Search for the cell housing the specified text and yield its [x, y] center coordinate. 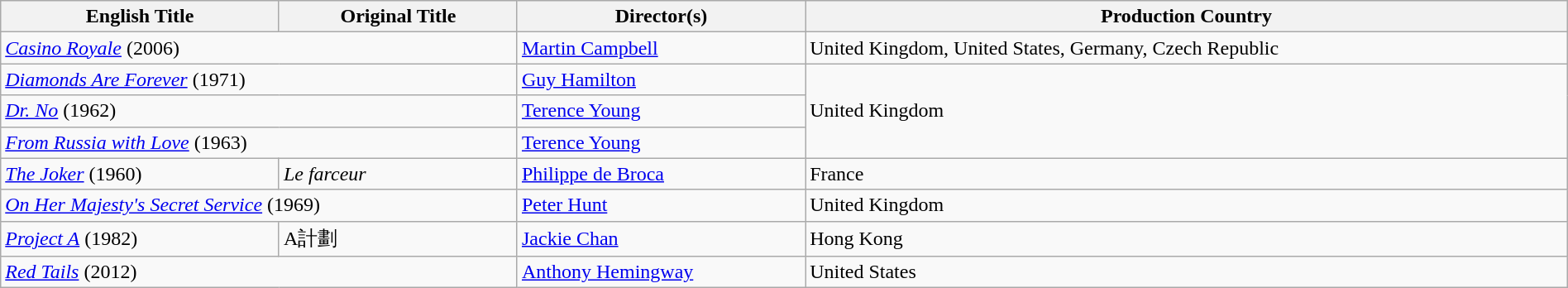
Diamonds Are Forever (1971) [260, 79]
Martin Campbell [661, 48]
Director(s) [661, 17]
Anthony Hemingway [661, 272]
Project A (1982) [141, 238]
Hong Kong [1187, 238]
English Title [141, 17]
France [1187, 174]
Dr. No (1962) [260, 111]
Casino Royale (2006) [260, 48]
United States [1187, 272]
Production Country [1187, 17]
Original Title [398, 17]
Le farceur [398, 174]
Red Tails (2012) [260, 272]
Guy Hamilton [661, 79]
A計劃 [398, 238]
Peter Hunt [661, 205]
Jackie Chan [661, 238]
Philippe de Broca [661, 174]
The Joker (1960) [141, 174]
On Her Majesty's Secret Service (1969) [260, 205]
From Russia with Love (1963) [260, 142]
United Kingdom, United States, Germany, Czech Republic [1187, 48]
